For the text-containing cell, return its midpoint in (x, y) coordinate format. 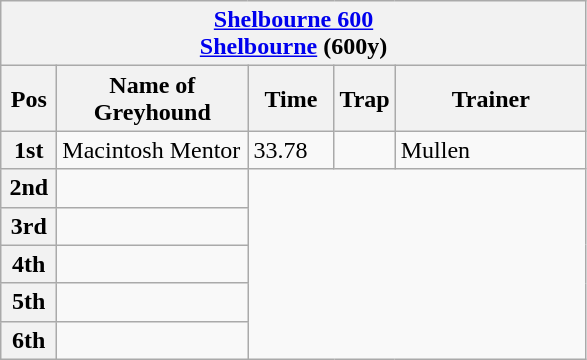
Trap (364, 98)
4th (29, 264)
Trainer (490, 98)
6th (29, 340)
Pos (29, 98)
Macintosh Mentor (152, 150)
3rd (29, 226)
1st (29, 150)
Shelbourne 600 Shelbourne (600y) (294, 34)
Time (291, 98)
33.78 (291, 150)
Name of Greyhound (152, 98)
2nd (29, 188)
Mullen (490, 150)
5th (29, 302)
